Search for the cell housing the specified text and yield its (x, y) center coordinate. 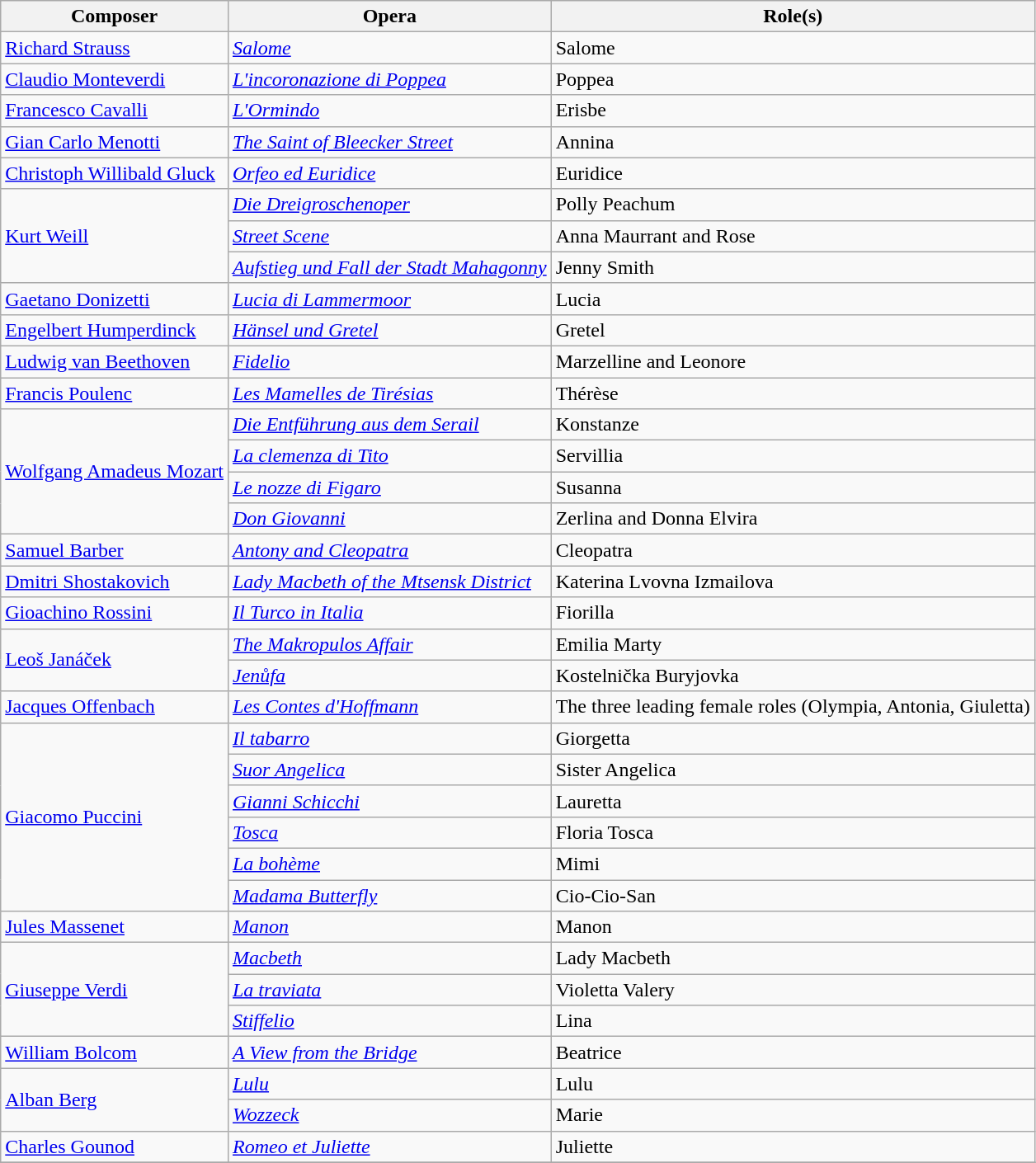
The three leading female roles (Olympia, Antonia, Giuletta) (793, 707)
Don Giovanni (389, 519)
Gianni Schicchi (389, 801)
Lucia di Lammermoor (389, 299)
Il tabarro (389, 738)
Il Turco in Italia (389, 613)
Giorgetta (793, 738)
Floria Tosca (793, 832)
L'incoronazione di Poppea (389, 79)
Jenny Smith (793, 267)
William Bolcom (115, 1052)
Anna Maurrant and Rose (793, 236)
Role(s) (793, 16)
Giacomo Puccini (115, 817)
Konstanze (793, 425)
A View from the Bridge (389, 1052)
Charles Gounod (115, 1147)
Beatrice (793, 1052)
Juliette (793, 1147)
Sister Angelica (793, 770)
Erisbe (793, 111)
Orfeo ed Euridice (389, 173)
Cio-Cio-San (793, 895)
Opera (389, 16)
Gaetano Donizetti (115, 299)
La clemenza di Tito (389, 456)
Emilia Marty (793, 644)
Die Entführung aus dem Serail (389, 425)
Wolfgang Amadeus Mozart (115, 472)
Marzelline and Leonore (793, 361)
La traviata (389, 990)
Servillia (793, 456)
Leoš Janáček (115, 660)
Lina (793, 1021)
Macbeth (389, 958)
Tosca (389, 832)
Gioachino Rossini (115, 613)
Suor Angelica (389, 770)
Dmitri Shostakovich (115, 581)
Engelbert Humperdinck (115, 330)
Annina (793, 142)
Madama Butterfly (389, 895)
Claudio Monteverdi (115, 79)
Stiffelio (389, 1021)
Jules Massenet (115, 927)
Thérèse (793, 393)
Lucia (793, 299)
Poppea (793, 79)
Aufstieg und Fall der Stadt Mahagonny (389, 267)
Romeo et Juliette (389, 1147)
Katerina Lvovna Izmailova (793, 581)
Gian Carlo Menotti (115, 142)
Fiorilla (793, 613)
Zerlina and Donna Elvira (793, 519)
Francis Poulenc (115, 393)
Le nozze di Figaro (389, 487)
Die Dreigroschenoper (389, 205)
Francesco Cavalli (115, 111)
Lauretta (793, 801)
Lady Macbeth (793, 958)
Composer (115, 16)
Polly Peachum (793, 205)
Antony and Cleopatra (389, 550)
Hänsel und Gretel (389, 330)
Mimi (793, 864)
Jacques Offenbach (115, 707)
Christoph Willibald Gluck (115, 173)
Kostelnička Buryjovka (793, 676)
Giuseppe Verdi (115, 990)
Alban Berg (115, 1099)
The Makropulos Affair (389, 644)
Les Mamelles de Tirésias (389, 393)
Ludwig van Beethoven (115, 361)
L'Ormindo (389, 111)
Les Contes d'Hoffmann (389, 707)
Fidelio (389, 361)
Violetta Valery (793, 990)
Marie (793, 1115)
Wozzeck (389, 1115)
Samuel Barber (115, 550)
Jenůfa (389, 676)
Gretel (793, 330)
Richard Strauss (115, 48)
La bohème (389, 864)
Euridice (793, 173)
Susanna (793, 487)
Lady Macbeth of the Mtsensk District (389, 581)
Cleopatra (793, 550)
Street Scene (389, 236)
The Saint of Bleecker Street (389, 142)
Kurt Weill (115, 236)
